Search for the cell housing the specified text and yield its (X, Y) center coordinate. 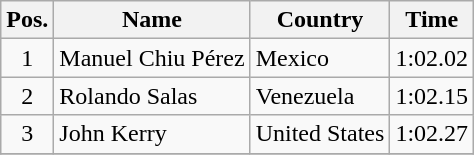
Time (432, 20)
Manuel Chiu Pérez (152, 58)
Rolando Salas (152, 96)
Mexico (320, 58)
Venezuela (320, 96)
3 (28, 134)
Pos. (28, 20)
1 (28, 58)
Name (152, 20)
1:02.15 (432, 96)
2 (28, 96)
1:02.02 (432, 58)
Country (320, 20)
United States (320, 134)
John Kerry (152, 134)
1:02.27 (432, 134)
